For the text-containing cell, return its midpoint in [X, Y] coordinate format. 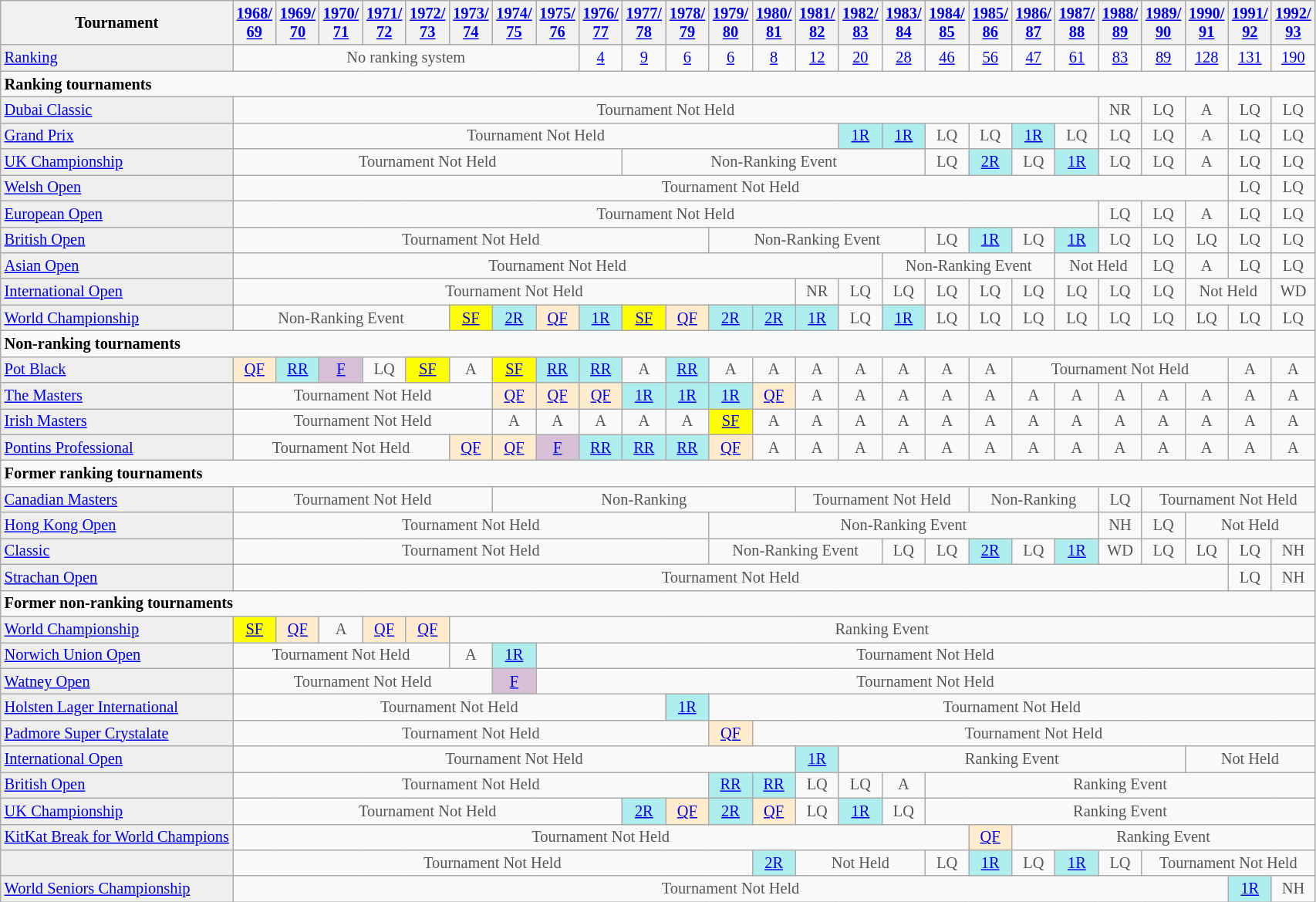
1982/83 [860, 22]
Ranking tournaments [658, 84]
KitKat Break for World Champions [117, 837]
1987/88 [1077, 22]
Former ranking tournaments [658, 473]
No ranking system [406, 58]
Pontins Professional [117, 448]
9 [644, 58]
131 [1250, 58]
1969/70 [298, 22]
Grand Prix [117, 136]
46 [947, 58]
8 [774, 58]
Irish Masters [117, 421]
Holsten Lager International [117, 707]
1986/87 [1034, 22]
1968/69 [255, 22]
1990/91 [1206, 22]
1985/86 [990, 22]
190 [1293, 58]
1980/81 [774, 22]
47 [1034, 58]
1992/93 [1293, 22]
56 [990, 58]
1977/78 [644, 22]
World Seniors Championship [117, 889]
28 [903, 58]
Tournament [117, 22]
20 [860, 58]
4 [601, 58]
The Masters [117, 396]
Padmore Super Crystalate [117, 733]
1972/73 [427, 22]
61 [1077, 58]
Asian Open [117, 265]
Norwich Union Open [117, 655]
1973/74 [471, 22]
Ranking [117, 58]
1979/80 [731, 22]
1978/79 [687, 22]
Former non-ranking tournaments [658, 603]
1974/75 [514, 22]
Pot Black [117, 370]
1975/76 [558, 22]
83 [1120, 58]
Watney Open [117, 681]
128 [1206, 58]
1984/85 [947, 22]
Hong Kong Open [117, 525]
Non-ranking tournaments [658, 343]
12 [817, 58]
Welsh Open [117, 187]
Classic [117, 551]
1970/71 [341, 22]
European Open [117, 214]
Canadian Masters [117, 499]
1991/92 [1250, 22]
Strachan Open [117, 577]
Dubai Classic [117, 110]
1976/77 [601, 22]
89 [1163, 58]
1971/72 [384, 22]
1981/82 [817, 22]
1983/84 [903, 22]
1988/89 [1120, 22]
1989/90 [1163, 22]
